From the cell containing the given text, extract its center point as [X, Y] coordinate. 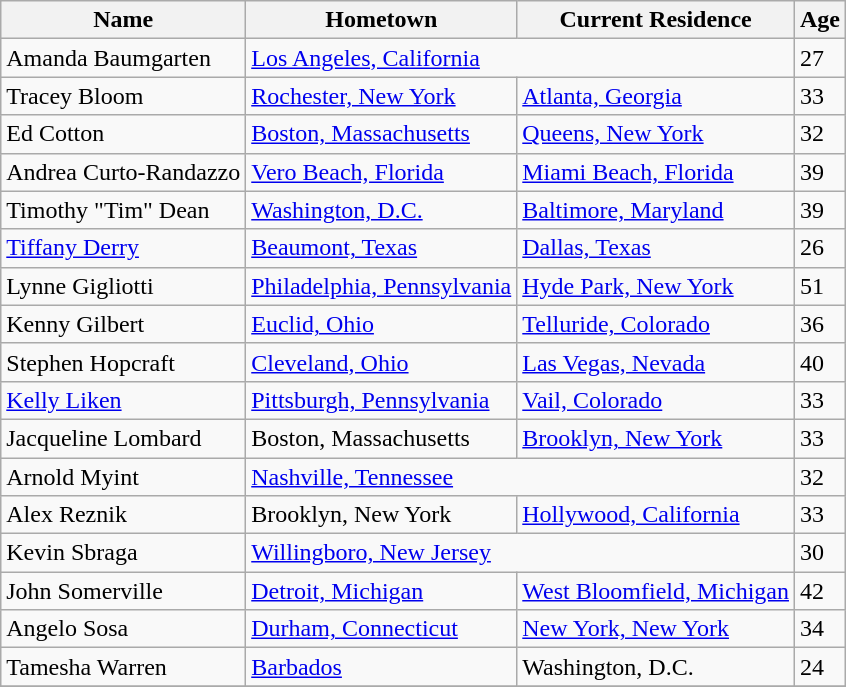
Tracey Bloom [124, 96]
27 [820, 58]
Dallas, Texas [656, 248]
Arnold Myint [124, 477]
40 [820, 362]
Vail, Colorado [656, 400]
30 [820, 553]
Beaumont, Texas [382, 248]
Barbados [382, 667]
Tamesha Warren [124, 667]
Lynne Gigliotti [124, 286]
Timothy "Tim" Dean [124, 210]
Pittsburgh, Pennsylvania [382, 400]
Hyde Park, New York [656, 286]
Amanda Baumgarten [124, 58]
Las Vegas, Nevada [656, 362]
Atlanta, Georgia [656, 96]
Euclid, Ohio [382, 324]
Miami Beach, Florida [656, 172]
26 [820, 248]
West Bloomfield, Michigan [656, 591]
Ed Cotton [124, 134]
Durham, Connecticut [382, 629]
Name [124, 20]
36 [820, 324]
42 [820, 591]
Cleveland, Ohio [382, 362]
Age [820, 20]
24 [820, 667]
Baltimore, Maryland [656, 210]
Stephen Hopcraft [124, 362]
51 [820, 286]
Jacqueline Lombard [124, 438]
Kevin Sbraga [124, 553]
Philadelphia, Pennsylvania [382, 286]
Rochester, New York [382, 96]
Detroit, Michigan [382, 591]
Willingboro, New Jersey [520, 553]
Tiffany Derry [124, 248]
John Somerville [124, 591]
Nashville, Tennessee [520, 477]
Hometown [382, 20]
Angelo Sosa [124, 629]
Kelly Liken [124, 400]
Current Residence [656, 20]
Queens, New York [656, 134]
Los Angeles, California [520, 58]
34 [820, 629]
Hollywood, California [656, 515]
Telluride, Colorado [656, 324]
New York, New York [656, 629]
Alex Reznik [124, 515]
Kenny Gilbert [124, 324]
Vero Beach, Florida [382, 172]
Andrea Curto-Randazzo [124, 172]
